Output the (x, y) coordinate of the center of the cell containing the given text.  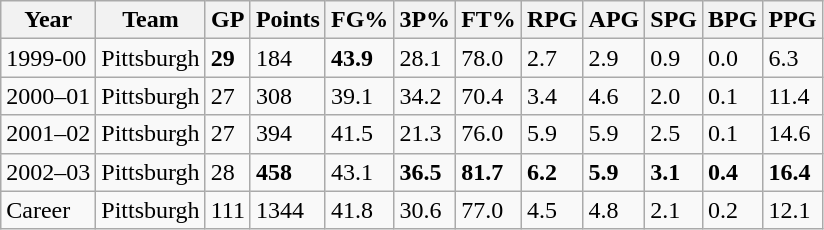
111 (228, 210)
76.0 (489, 134)
308 (288, 96)
1999-00 (48, 58)
FG% (359, 20)
34.2 (425, 96)
30.6 (425, 210)
4.8 (614, 210)
2.0 (674, 96)
Points (288, 20)
39.1 (359, 96)
43.1 (359, 172)
1344 (288, 210)
14.6 (792, 134)
2.1 (674, 210)
3P% (425, 20)
GP (228, 20)
77.0 (489, 210)
6.3 (792, 58)
Team (150, 20)
2.7 (552, 58)
0.2 (733, 210)
RPG (552, 20)
2.9 (614, 58)
3.4 (552, 96)
12.1 (792, 210)
FT% (489, 20)
APG (614, 20)
78.0 (489, 58)
29 (228, 58)
2.5 (674, 134)
2000–01 (48, 96)
28.1 (425, 58)
394 (288, 134)
70.4 (489, 96)
4.5 (552, 210)
43.9 (359, 58)
41.8 (359, 210)
81.7 (489, 172)
21.3 (425, 134)
0.0 (733, 58)
41.5 (359, 134)
BPG (733, 20)
36.5 (425, 172)
28 (228, 172)
2001–02 (48, 134)
Year (48, 20)
Career (48, 210)
11.4 (792, 96)
SPG (674, 20)
PPG (792, 20)
2002–03 (48, 172)
4.6 (614, 96)
184 (288, 58)
0.4 (733, 172)
458 (288, 172)
0.9 (674, 58)
6.2 (552, 172)
16.4 (792, 172)
3.1 (674, 172)
